Extract the (X, Y) coordinate from the center of the cell holding the provided text.  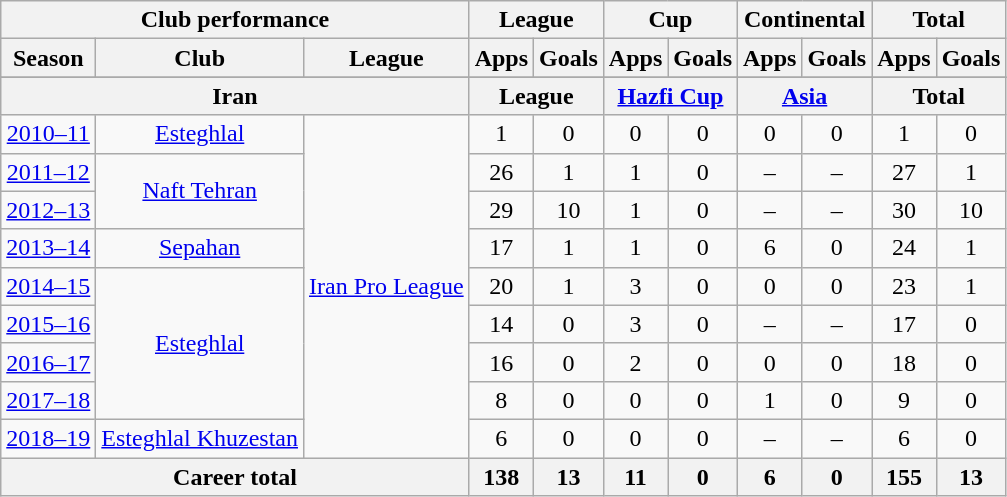
20 (501, 286)
Asia (805, 96)
2010–11 (48, 134)
18 (904, 362)
155 (904, 477)
Career total (235, 477)
Club performance (235, 20)
23 (904, 286)
14 (501, 324)
Sepahan (200, 248)
Esteghlal Khuzestan (200, 438)
Club (200, 58)
2015–16 (48, 324)
2014–15 (48, 286)
2 (635, 362)
Iran (235, 96)
Iran Pro League (386, 286)
16 (501, 362)
Hazfi Cup (670, 96)
30 (904, 210)
9 (904, 400)
26 (501, 172)
2011–12 (48, 172)
8 (501, 400)
2017–18 (48, 400)
11 (635, 477)
2016–17 (48, 362)
29 (501, 210)
138 (501, 477)
2018–19 (48, 438)
Naft Tehran (200, 191)
Cup (670, 20)
27 (904, 172)
Season (48, 58)
Continental (805, 20)
24 (904, 248)
2013–14 (48, 248)
2012–13 (48, 210)
